Capture the cell that displays the provided text and extract its [X, Y] central coordinate. 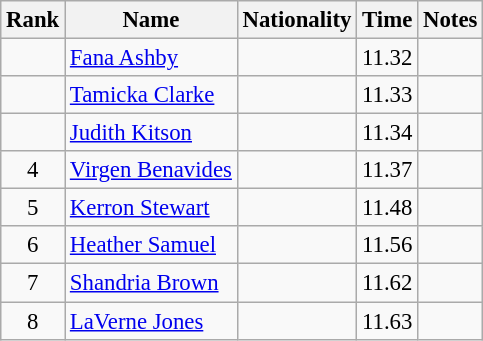
Virgen Benavides [152, 170]
11.62 [388, 283]
11.56 [388, 245]
Fana Ashby [152, 58]
Kerron Stewart [152, 208]
5 [33, 208]
Time [388, 20]
Shandria Brown [152, 283]
8 [33, 321]
Judith Kitson [152, 133]
4 [33, 170]
11.34 [388, 133]
11.37 [388, 170]
6 [33, 245]
11.48 [388, 208]
11.33 [388, 95]
11.63 [388, 321]
Rank [33, 20]
Nationality [296, 20]
Notes [450, 20]
Tamicka Clarke [152, 95]
LaVerne Jones [152, 321]
Name [152, 20]
7 [33, 283]
11.32 [388, 58]
Heather Samuel [152, 245]
